Return (X, Y) of the center of cell containing provided text 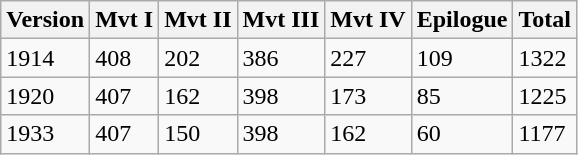
386 (281, 58)
Mvt IV (368, 20)
60 (462, 134)
Version (46, 20)
173 (368, 96)
1225 (545, 96)
Mvt I (124, 20)
150 (198, 134)
Total (545, 20)
1914 (46, 58)
408 (124, 58)
1920 (46, 96)
Mvt III (281, 20)
85 (462, 96)
202 (198, 58)
109 (462, 58)
1322 (545, 58)
227 (368, 58)
1177 (545, 134)
1933 (46, 134)
Mvt II (198, 20)
Epilogue (462, 20)
